Capture the cell that displays the provided text and extract its (X, Y) central coordinate. 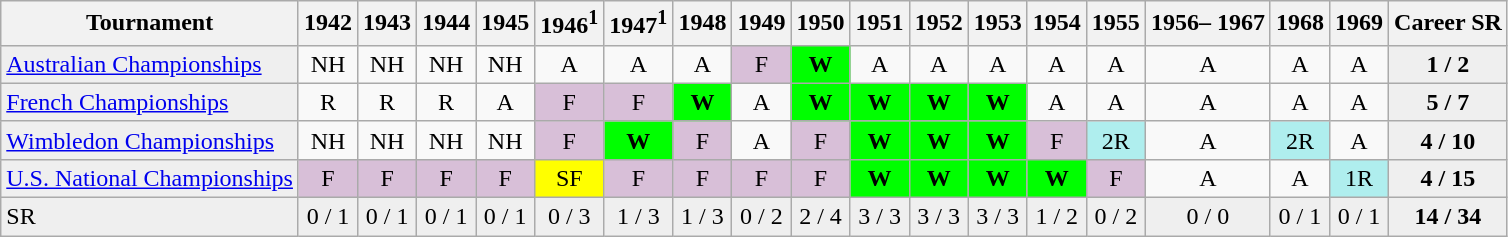
19461 (570, 24)
French Championships (150, 102)
2 / 4 (820, 217)
1948 (702, 24)
1953 (998, 24)
4 / 10 (1448, 140)
1949 (762, 24)
SF (570, 178)
1950 (820, 24)
1955 (1116, 24)
14 / 34 (1448, 217)
1954 (1056, 24)
1951 (880, 24)
Tournament (150, 24)
1952 (938, 24)
19471 (638, 24)
Australian Championships (150, 64)
5 / 7 (1448, 102)
1956– 1967 (1208, 24)
0 / 3 (570, 217)
1943 (388, 24)
1968 (1300, 24)
U.S. National Championships (150, 178)
4 / 15 (1448, 178)
1942 (328, 24)
Career SR (1448, 24)
0 / 0 (1208, 217)
SR (150, 217)
1R (1358, 178)
1969 (1358, 24)
Wimbledon Championships (150, 140)
1945 (506, 24)
1944 (446, 24)
